For the text-containing cell, return its midpoint in [x, y] coordinate format. 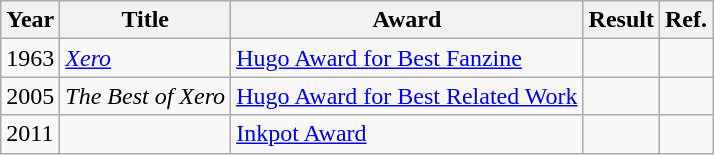
1963 [30, 58]
Result [621, 20]
Hugo Award for Best Related Work [407, 96]
Ref. [686, 20]
2011 [30, 134]
Inkpot Award [407, 134]
Year [30, 20]
The Best of Xero [146, 96]
Xero [146, 58]
Title [146, 20]
Hugo Award for Best Fanzine [407, 58]
Award [407, 20]
2005 [30, 96]
